Identify which cell holds the provided text, then report its [X, Y] central coordinate. 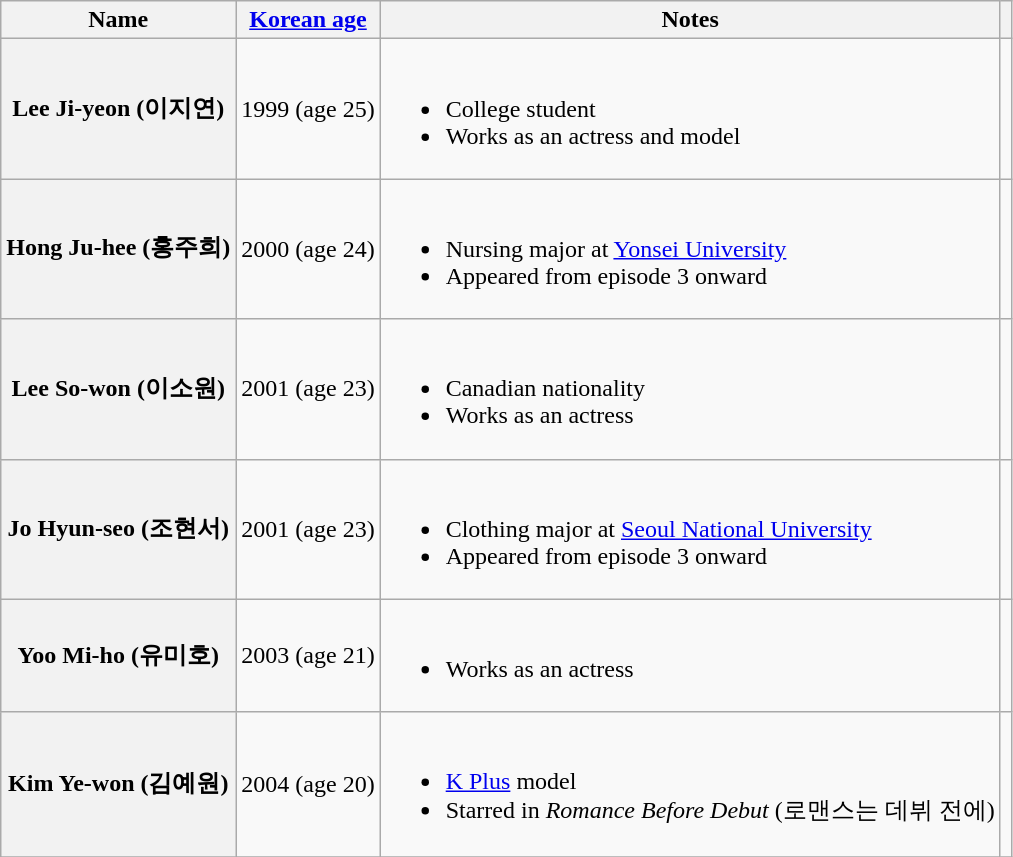
Canadian nationalityWorks as an actress [690, 389]
2000 (age 24) [308, 249]
K Plus modelStarred in Romance Before Debut (로맨스는 데뷔 전에) [690, 784]
Lee Ji-yeon (이지연) [118, 109]
Jo Hyun-seo (조현서) [118, 529]
1999 (age 25) [308, 109]
Name [118, 20]
2004 (age 20) [308, 784]
Notes [690, 20]
Kim Ye-won (김예원) [118, 784]
Lee So-won (이소원) [118, 389]
College studentWorks as an actress and model [690, 109]
Hong Ju-hee (홍주희) [118, 249]
Works as an actress [690, 656]
2003 (age 21) [308, 656]
Clothing major at Seoul National UniversityAppeared from episode 3 onward [690, 529]
Korean age [308, 20]
Nursing major at Yonsei UniversityAppeared from episode 3 onward [690, 249]
Yoo Mi-ho (유미호) [118, 656]
